Identify which cell holds the provided text, then report its (x, y) central coordinate. 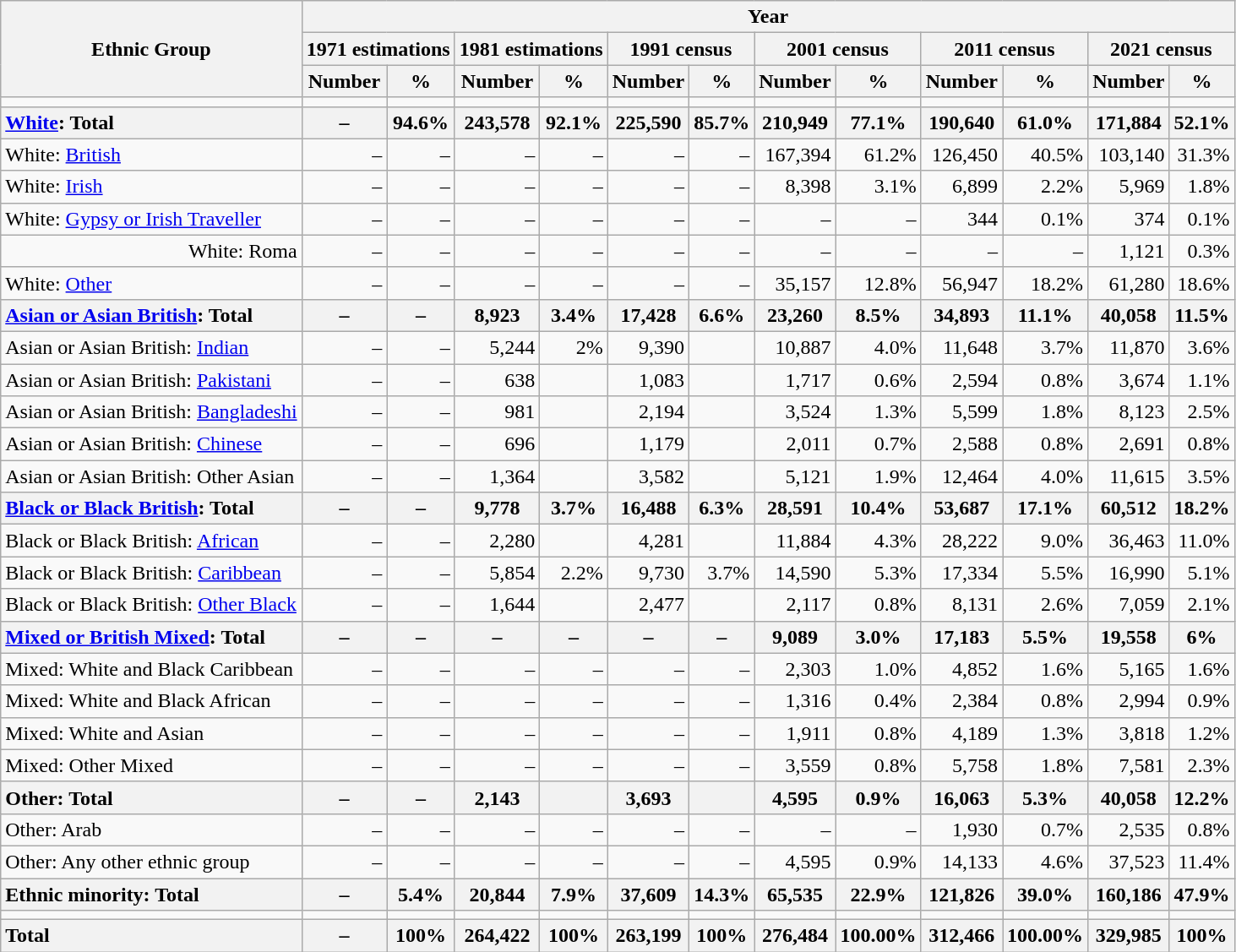
37,523 (1129, 862)
3.6% (1201, 347)
Asian or Asian British: Pakistani (151, 379)
121,826 (961, 895)
1,644 (497, 605)
9,730 (648, 573)
9,778 (497, 509)
9,089 (795, 637)
126,450 (961, 155)
65,535 (795, 895)
3.1% (879, 187)
White: Irish (151, 187)
1,179 (648, 444)
2,594 (961, 379)
167,394 (795, 155)
1,911 (795, 733)
171,884 (1129, 122)
10,887 (795, 347)
Mixed: White and Asian (151, 733)
16,990 (1129, 573)
6% (1201, 637)
210,949 (795, 122)
Black or Black British: Caribbean (151, 573)
28,222 (961, 541)
344 (961, 219)
2,117 (795, 605)
2,384 (961, 701)
Other: Total (151, 797)
34,893 (961, 315)
Total (151, 936)
8.5% (879, 315)
2.6% (1046, 605)
0.6% (879, 379)
16,488 (648, 509)
2.3% (1201, 765)
Year (768, 17)
374 (1129, 219)
2,280 (497, 541)
5,165 (1129, 669)
White: Total (151, 122)
11.0% (1201, 541)
Ethnic minority: Total (151, 895)
28,591 (795, 509)
11,870 (1129, 347)
Other: Any other ethnic group (151, 862)
35,157 (795, 283)
17,183 (961, 637)
2.5% (1201, 412)
16,063 (961, 797)
94.6% (421, 122)
Asian or Asian British: Indian (151, 347)
3,674 (1129, 379)
3,559 (795, 765)
Mixed or British Mixed: Total (151, 637)
11,884 (795, 541)
2,994 (1129, 701)
11.5% (1201, 315)
Mixed: White and Black Caribbean (151, 669)
638 (497, 379)
52.1% (1201, 122)
4,281 (648, 541)
5.4% (421, 895)
2,691 (1129, 444)
23,260 (795, 315)
12.2% (1201, 797)
5,969 (1129, 187)
6.6% (721, 315)
10.4% (879, 509)
1991 census (681, 49)
11,615 (1129, 476)
39.0% (1046, 895)
2,143 (497, 797)
1.1% (1201, 379)
312,466 (961, 936)
60,512 (1129, 509)
19,558 (1129, 637)
3.5% (1201, 476)
17.1% (1046, 509)
1.2% (1201, 733)
2.1% (1201, 605)
2,535 (1129, 830)
696 (497, 444)
36,463 (1129, 541)
77.1% (879, 122)
61,280 (1129, 283)
Black or Black British: African (151, 541)
53,687 (961, 509)
61.2% (879, 155)
1971 estimations (378, 49)
Black or Black British: Total (151, 509)
7.9% (574, 895)
47.9% (1201, 895)
Ethnic Group (151, 49)
1,083 (648, 379)
263,199 (648, 936)
160,186 (1129, 895)
1981 estimations (531, 49)
White: Roma (151, 251)
6,899 (961, 187)
2021 census (1161, 49)
1.9% (879, 476)
14,133 (961, 862)
9,390 (648, 347)
18.6% (1201, 283)
White: British (151, 155)
6.3% (721, 509)
4,189 (961, 733)
Mixed: Other Mixed (151, 765)
1,364 (497, 476)
2,011 (795, 444)
Black or Black British: Other Black (151, 605)
Asian or Asian British: Other Asian (151, 476)
92.1% (574, 122)
5,244 (497, 347)
1,717 (795, 379)
4.3% (879, 541)
7,059 (1129, 605)
264,422 (497, 936)
12,464 (961, 476)
11.4% (1201, 862)
4.6% (1046, 862)
243,578 (497, 122)
Mixed: White and Black African (151, 701)
8,123 (1129, 412)
Asian or Asian British: Bangladeshi (151, 412)
17,334 (961, 573)
14.3% (721, 895)
1,930 (961, 830)
1.0% (879, 669)
85.7% (721, 122)
3.4% (574, 315)
8,398 (795, 187)
20,844 (497, 895)
8,923 (497, 315)
Other: Arab (151, 830)
4,852 (961, 669)
3,818 (1129, 733)
2% (574, 347)
5.1% (1201, 573)
2001 census (838, 49)
8,131 (961, 605)
5,758 (961, 765)
White: Other (151, 283)
0.3% (1201, 251)
2,588 (961, 444)
37,609 (648, 895)
31.3% (1201, 155)
Asian or Asian British: Total (151, 315)
17,428 (648, 315)
5,121 (795, 476)
0.4% (879, 701)
5,854 (497, 573)
2,477 (648, 605)
11,648 (961, 347)
190,640 (961, 122)
3,524 (795, 412)
22.9% (879, 895)
329,985 (1129, 936)
White: Gypsy or Irish Traveller (151, 219)
61.0% (1046, 122)
103,140 (1129, 155)
2,303 (795, 669)
14,590 (795, 573)
9.0% (1046, 541)
225,590 (648, 122)
11.1% (1046, 315)
1,121 (1129, 251)
40.5% (1046, 155)
7,581 (1129, 765)
3.0% (879, 637)
3,582 (648, 476)
56,947 (961, 283)
Asian or Asian British: Chinese (151, 444)
3,693 (648, 797)
276,484 (795, 936)
2011 census (1004, 49)
2,194 (648, 412)
5,599 (961, 412)
1,316 (795, 701)
981 (497, 412)
12.8% (879, 283)
